Detect which cell encompasses the target text, then output its [x, y] center coordinate. 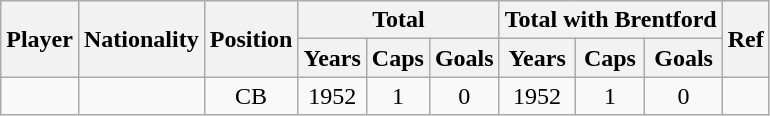
Player [40, 39]
Total [398, 20]
Total with Brentford [610, 20]
CB [251, 96]
Position [251, 39]
Nationality [141, 39]
Ref [746, 39]
